Output the [X, Y] coordinate of the center of the cell containing the given text.  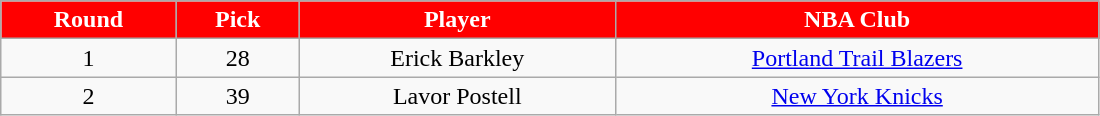
Pick [238, 20]
2 [88, 96]
39 [238, 96]
1 [88, 58]
Player [457, 20]
Lavor Postell [457, 96]
Erick Barkley [457, 58]
Round [88, 20]
NBA Club [857, 20]
New York Knicks [857, 96]
28 [238, 58]
Portland Trail Blazers [857, 58]
